Scan for the cell matching the given text and deliver its (x, y) coordinate at center. 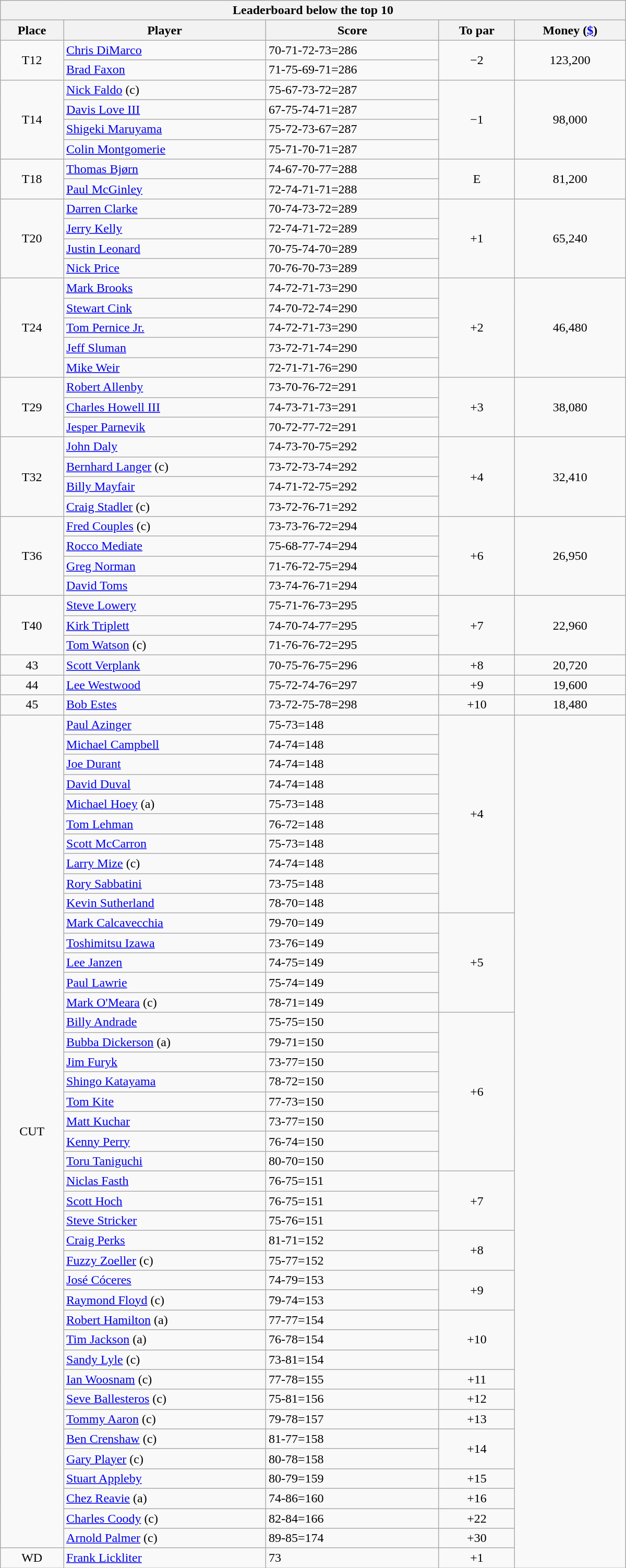
Steve Stricker (165, 1221)
77-73=150 (352, 1101)
Matt Kuchar (165, 1121)
78-72=150 (352, 1082)
Tim Jackson (a) (165, 1340)
72-74-71-71=288 (352, 189)
70-71-72-73=286 (352, 50)
+12 (477, 1399)
70-72-77-72=291 (352, 427)
Michael Hoey (a) (165, 804)
20,720 (570, 665)
Jeff Sluman (165, 348)
Davis Love III (165, 109)
Toru Taniguchi (165, 1161)
To par (477, 30)
+14 (477, 1449)
+5 (477, 963)
71-76-72-75=294 (352, 566)
75-71-70-71=287 (352, 149)
Scott Verplank (165, 665)
75-76=151 (352, 1221)
Jim Furyk (165, 1062)
Mark Calcavecchia (165, 923)
73 (352, 1558)
75-68-77-74=294 (352, 546)
38,080 (570, 407)
73-76=149 (352, 943)
T32 (32, 476)
70-74-73-72=289 (352, 209)
75-81=156 (352, 1399)
Mike Weir (165, 367)
79-74=153 (352, 1300)
75-74=149 (352, 983)
73-75=148 (352, 884)
Fred Couples (c) (165, 526)
+13 (477, 1419)
19,600 (570, 685)
Place (32, 30)
Charles Coody (c) (165, 1518)
65,240 (570, 238)
Seve Ballesteros (c) (165, 1399)
Nick Price (165, 268)
78-70=148 (352, 903)
Tommy Aaron (c) (165, 1419)
Stewart Cink (165, 308)
70-75-74-70=289 (352, 249)
Robert Hamilton (a) (165, 1320)
Stuart Appleby (165, 1478)
80-79=159 (352, 1478)
Nick Faldo (c) (165, 90)
32,410 (570, 476)
80-78=158 (352, 1459)
45 (32, 705)
70-75-76-75=296 (352, 665)
71-76-76-72=295 (352, 645)
82-84=166 (352, 1518)
WD (32, 1558)
Justin Leonard (165, 249)
81,200 (570, 179)
T36 (32, 556)
79-71=150 (352, 1042)
74-79=153 (352, 1280)
123,200 (570, 60)
Charles Howell III (165, 407)
Arnold Palmer (c) (165, 1538)
+30 (477, 1538)
Chris DiMarco (165, 50)
74-67-70-77=288 (352, 169)
John Daly (165, 447)
Shingo Katayama (165, 1082)
Player (165, 30)
Sandy Lyle (c) (165, 1359)
77-77=154 (352, 1320)
T29 (32, 407)
Robert Allenby (165, 387)
Bubba Dickerson (a) (165, 1042)
Craig Perks (165, 1241)
75-71-76-73=295 (352, 606)
Mark Brooks (165, 288)
18,480 (570, 705)
+15 (477, 1478)
Kevin Sutherland (165, 903)
Scott Hoch (165, 1200)
79-78=157 (352, 1419)
Billy Andrade (165, 1022)
75-77=152 (352, 1260)
Kenny Perry (165, 1141)
75-72-73-67=287 (352, 129)
74-75=149 (352, 963)
Kirk Triplett (165, 626)
74-71-72-75=292 (352, 486)
26,950 (570, 556)
Steve Lowery (165, 606)
75-75=150 (352, 1022)
81-71=152 (352, 1241)
−1 (477, 119)
73-72-75-78=298 (352, 705)
Fuzzy Zoeller (c) (165, 1260)
Score (352, 30)
Bernhard Langer (c) (165, 467)
Colin Montgomerie (165, 149)
Brad Faxon (165, 70)
76-72=148 (352, 824)
Mark O'Meara (c) (165, 1002)
Lee Westwood (165, 685)
Paul McGinley (165, 189)
Paul Azinger (165, 725)
Jesper Parnevik (165, 427)
81-77=158 (352, 1439)
T14 (32, 119)
David Duval (165, 784)
98,000 (570, 119)
73-72-71-74=290 (352, 348)
Gary Player (c) (165, 1459)
T18 (32, 179)
T20 (32, 238)
76-78=154 (352, 1340)
73-73-76-72=294 (352, 526)
Niclas Fasth (165, 1181)
79-70=149 (352, 923)
73-70-76-72=291 (352, 387)
Paul Lawrie (165, 983)
73-81=154 (352, 1359)
Tom Lehman (165, 824)
44 (32, 685)
Ben Crenshaw (c) (165, 1439)
Leaderboard below the top 10 (313, 10)
Darren Clarke (165, 209)
74-70-74-77=295 (352, 626)
76-74=150 (352, 1141)
70-76-70-73=289 (352, 268)
80-70=150 (352, 1161)
Jerry Kelly (165, 228)
Money ($) (570, 30)
89-85=174 (352, 1538)
Rocco Mediate (165, 546)
+2 (477, 328)
David Toms (165, 586)
CUT (32, 1131)
Toshimitsu Izawa (165, 943)
71-75-69-71=286 (352, 70)
Ian Woosnam (c) (165, 1379)
Frank Lickliter (165, 1558)
T12 (32, 60)
Tom Pernice Jr. (165, 328)
74-73-71-73=291 (352, 407)
78-71=149 (352, 1002)
Joe Durant (165, 764)
Shigeki Maruyama (165, 129)
72-71-71-76=290 (352, 367)
Larry Mize (c) (165, 863)
75-72-74-76=297 (352, 685)
+16 (477, 1498)
75-67-73-72=287 (352, 90)
Tom Watson (c) (165, 645)
73-72-73-74=292 (352, 467)
Michael Campbell (165, 744)
Craig Stadler (c) (165, 506)
Greg Norman (165, 566)
+3 (477, 407)
Chez Reavie (a) (165, 1498)
Billy Mayfair (165, 486)
46,480 (570, 328)
73-74-76-71=294 (352, 586)
74-70-72-74=290 (352, 308)
74-86=160 (352, 1498)
Bob Estes (165, 705)
Tom Kite (165, 1101)
+11 (477, 1379)
Raymond Floyd (c) (165, 1300)
Scott McCarron (165, 843)
E (477, 179)
Lee Janzen (165, 963)
+22 (477, 1518)
72-74-71-72=289 (352, 228)
22,960 (570, 626)
−2 (477, 60)
77-78=155 (352, 1379)
43 (32, 665)
73-72-76-71=292 (352, 506)
José Cóceres (165, 1280)
Thomas Bjørn (165, 169)
Rory Sabbatini (165, 884)
67-75-74-71=287 (352, 109)
74-73-70-75=292 (352, 447)
T40 (32, 626)
T24 (32, 328)
